Extract the [x, y] coordinate from the center of the cell holding the provided text.  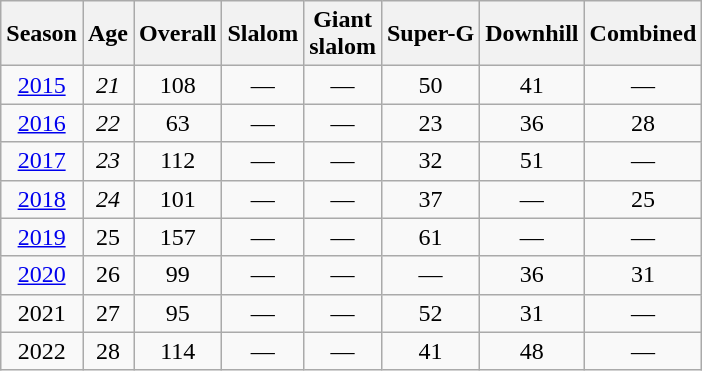
51 [532, 161]
2019 [42, 237]
Combined [643, 34]
Season [42, 34]
Downhill [532, 34]
114 [178, 351]
37 [430, 199]
24 [108, 199]
50 [430, 85]
Slalom [263, 34]
101 [178, 199]
Age [108, 34]
21 [108, 85]
22 [108, 123]
52 [430, 313]
27 [108, 313]
63 [178, 123]
Giantslalom [343, 34]
2022 [42, 351]
108 [178, 85]
2017 [42, 161]
26 [108, 275]
95 [178, 313]
2015 [42, 85]
61 [430, 237]
2016 [42, 123]
157 [178, 237]
112 [178, 161]
48 [532, 351]
2018 [42, 199]
2020 [42, 275]
2021 [42, 313]
Overall [178, 34]
99 [178, 275]
32 [430, 161]
Super-G [430, 34]
